Return [X, Y] of the center of cell containing provided text 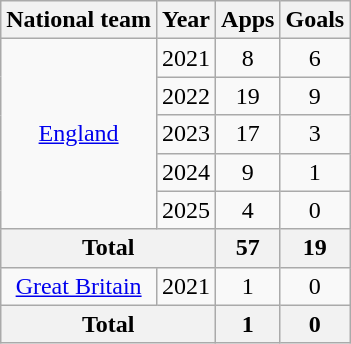
Apps [248, 20]
England [79, 134]
Goals [315, 20]
National team [79, 20]
2025 [186, 210]
Great Britain [79, 286]
57 [248, 248]
2022 [186, 96]
3 [315, 134]
4 [248, 210]
2023 [186, 134]
Year [186, 20]
6 [315, 58]
17 [248, 134]
2024 [186, 172]
8 [248, 58]
